Scan for the cell matching the given text and deliver its (x, y) coordinate at center. 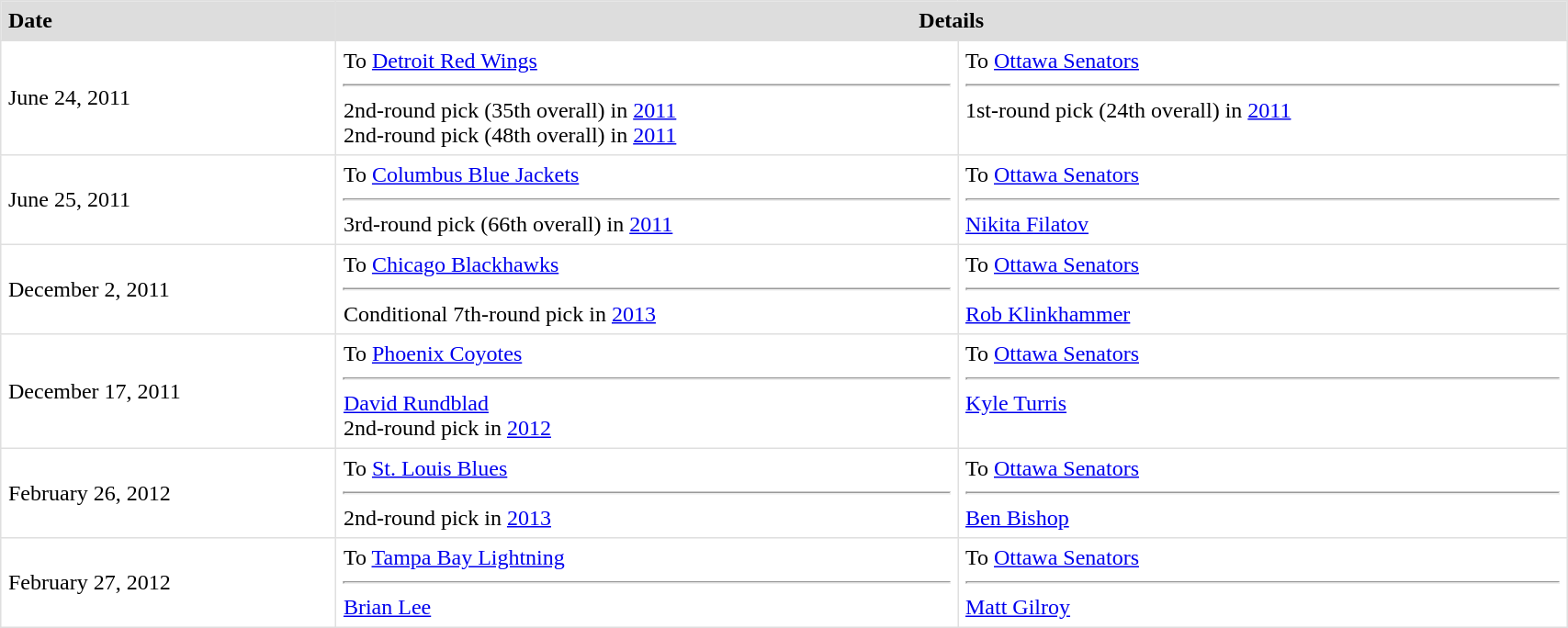
To Detroit Red Wings2nd-round pick (35th overall) in 20112nd-round pick (48th overall) in 2011 (647, 97)
To Ottawa SenatorsRob Klinkhammer (1262, 289)
Date (169, 21)
To St. Louis Blues2nd-round pick in 2013 (647, 493)
June 25, 2011 (169, 200)
To Ottawa SenatorsNikita Filatov (1262, 200)
December 2, 2011 (169, 289)
To Ottawa SenatorsMatt Gilroy (1262, 583)
To Columbus Blue Jackets3rd-round pick (66th overall) in 2011 (647, 200)
To Ottawa SenatorsBen Bishop (1262, 493)
June 24, 2011 (169, 97)
To Tampa Bay LightningBrian Lee (647, 583)
To Phoenix CoyotesDavid Rundblad2nd-round pick in 2012 (647, 391)
December 17, 2011 (169, 391)
Details (952, 21)
To Chicago BlackhawksConditional 7th-round pick in 2013 (647, 289)
February 27, 2012 (169, 583)
To Ottawa SenatorsKyle Turris (1262, 391)
To Ottawa Senators1st-round pick (24th overall) in 2011 (1262, 97)
February 26, 2012 (169, 493)
